Return [X, Y] of the center of cell containing provided text 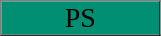
PS [81, 18]
